From the cell containing the given text, extract its center point as [x, y] coordinate. 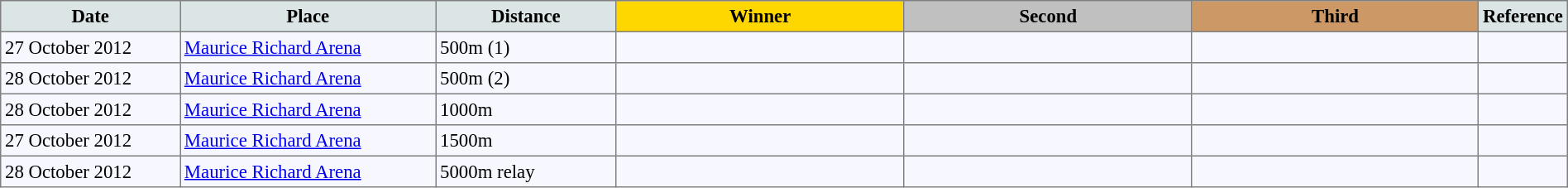
1000m [526, 109]
Reference [1523, 17]
Date [91, 17]
Winner [760, 17]
500m (2) [526, 79]
Distance [526, 17]
5000m relay [526, 171]
Third [1335, 17]
500m (1) [526, 47]
Place [308, 17]
1500m [526, 141]
Second [1048, 17]
